Find where the given text appears and provide that cell's center as (x, y) coordinate. 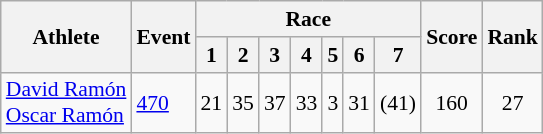
31 (359, 102)
(41) (398, 102)
1 (211, 55)
David RamónOscar Ramón (66, 102)
35 (243, 102)
27 (512, 102)
6 (359, 55)
Race (308, 19)
4 (307, 55)
37 (275, 102)
Rank (512, 36)
160 (452, 102)
21 (211, 102)
7 (398, 55)
Event (163, 36)
33 (307, 102)
2 (243, 55)
Athlete (66, 36)
Score (452, 36)
470 (163, 102)
5 (332, 55)
